Find where the given text appears and provide that cell's center as (X, Y) coordinate. 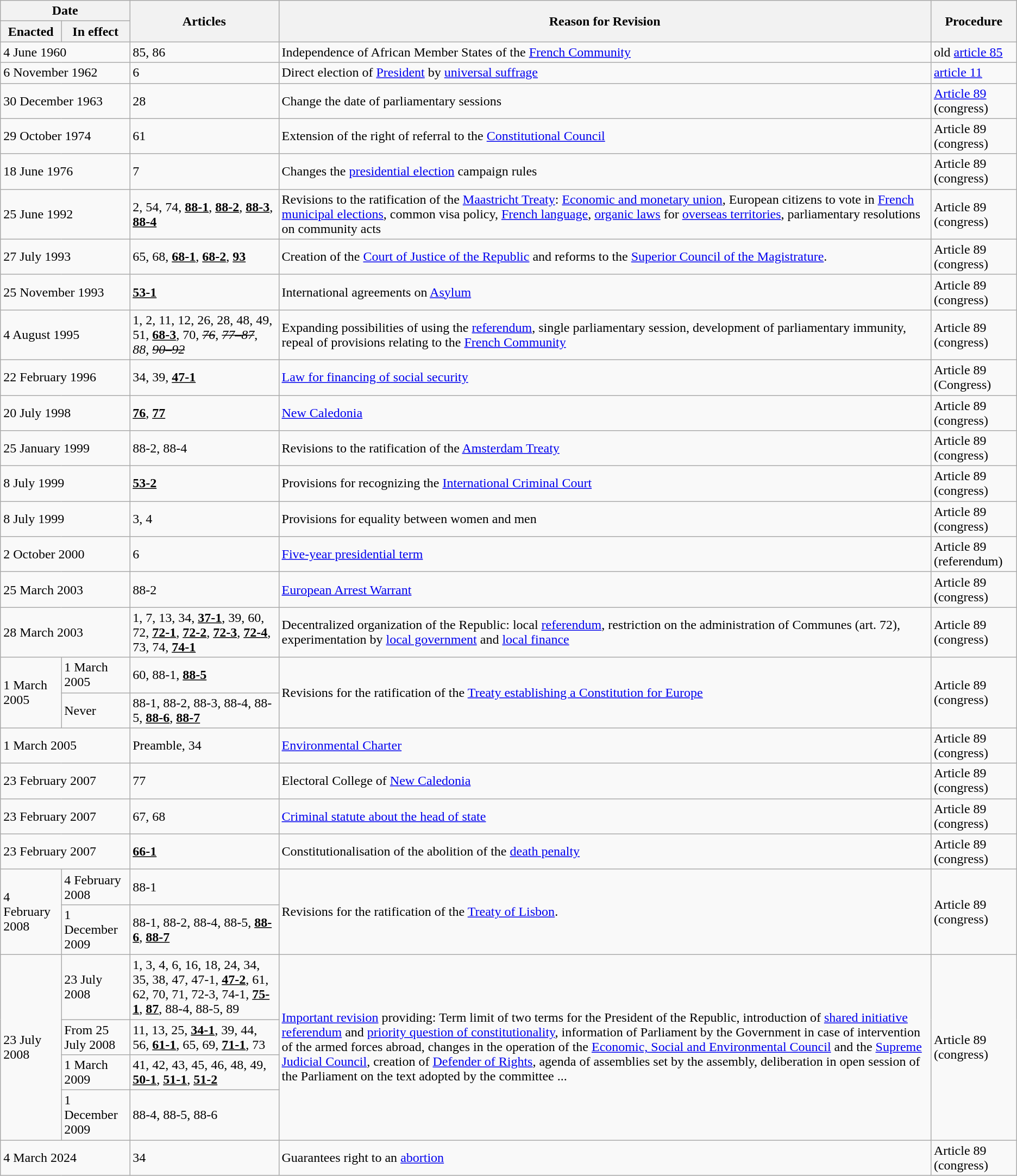
Provisions for recognizing the International Criminal Court (605, 483)
Change the date of parliamentary sessions (605, 101)
66-1 (204, 852)
Law for financing of social security (605, 377)
old article 85 (974, 52)
European Arrest Warrant (605, 590)
27 July 1993 (65, 256)
67, 68 (204, 816)
Direct election of President by universal suffrage (605, 73)
Never (96, 710)
Preamble, 34 (204, 745)
4 August 1995 (65, 335)
76, 77 (204, 413)
88-1, 88-2, 88-4, 88-5, 88-6, 88-7 (204, 929)
2 October 2000 (65, 554)
1 March 2009 (96, 1072)
18 June 1976 (65, 172)
29 October 1974 (65, 136)
34 (204, 1158)
Articles (204, 21)
28 (204, 101)
Revisions for the ratification of the Treaty of Lisbon. (605, 911)
2, 54, 74, 88-1, 88-2, 88-3, 88-4 (204, 214)
Electoral College of New Caledonia (605, 781)
4 June 1960 (65, 52)
34, 39, 47-1 (204, 377)
Environmental Charter (605, 745)
28 March 2003 (65, 632)
Constitutionalisation of the abolition of the death penalty (605, 852)
Reason for Revision (605, 21)
3, 4 (204, 519)
Criminal statute about the head of state (605, 816)
61 (204, 136)
88-1 (204, 886)
25 June 1992 (65, 214)
53-2 (204, 483)
Five-year presidential term (605, 554)
77 (204, 781)
New Caledonia (605, 413)
88-2, 88-4 (204, 449)
25 March 2003 (65, 590)
25 January 1999 (65, 449)
Revisions to the ratification of the Amsterdam Treaty (605, 449)
Extension of the right of referral to the Constitutional Council (605, 136)
Revisions for the ratification of the Treaty establishing a Constitution for Europe (605, 693)
4 March 2024 (65, 1158)
1, 3, 4, 6, 16, 18, 24, 34, 35, 38, 47, 47-1, 47-2, 61, 62, 70, 71, 72-3, 74-1, 75-1, 87, 88-4, 88-5, 89 (204, 986)
1, 7, 13, 34, 37-1, 39, 60, 72, 72-1, 72-2, 72-3, 72-4, 73, 74, 74-1 (204, 632)
Procedure (974, 21)
In effect (96, 32)
International agreements on Asylum (605, 292)
6 November 1962 (65, 73)
Changes the presidential election campaign rules (605, 172)
article 11 (974, 73)
65, 68, 68-1, 68-2, 93 (204, 256)
Article 89 (Congress) (974, 377)
85, 86 (204, 52)
88-2 (204, 590)
11, 13, 25, 34-1, 39, 44, 56, 61-1, 65, 69, 71-1, 73 (204, 1036)
25 November 1993 (65, 292)
Guarantees right to an abortion (605, 1158)
Article 89 (referendum) (974, 554)
53-1 (204, 292)
22 February 1996 (65, 377)
60, 88-1, 88-5 (204, 675)
41, 42, 43, 45, 46, 48, 49, 50-1, 51-1, 51-2 (204, 1072)
Provisions for equality between women and men (605, 519)
From 25 July 2008 (96, 1036)
88-4, 88-5, 88-6 (204, 1115)
7 (204, 172)
88-1, 88-2, 88-3, 88-4, 88-5, 88-6, 88-7 (204, 710)
Date (65, 11)
20 July 1998 (65, 413)
Creation of the Court of Justice of the Republic and reforms to the Superior Council of the Magistrature. (605, 256)
Independence of African Member States of the French Community (605, 52)
1, 2, 11, 12, 26, 28, 48, 49, 51, 68-3, 70, 76, 77–87, 88, 90–92 (204, 335)
30 December 1963 (65, 101)
Enacted (31, 32)
